Find where the given text appears and provide that cell's center as [x, y] coordinate. 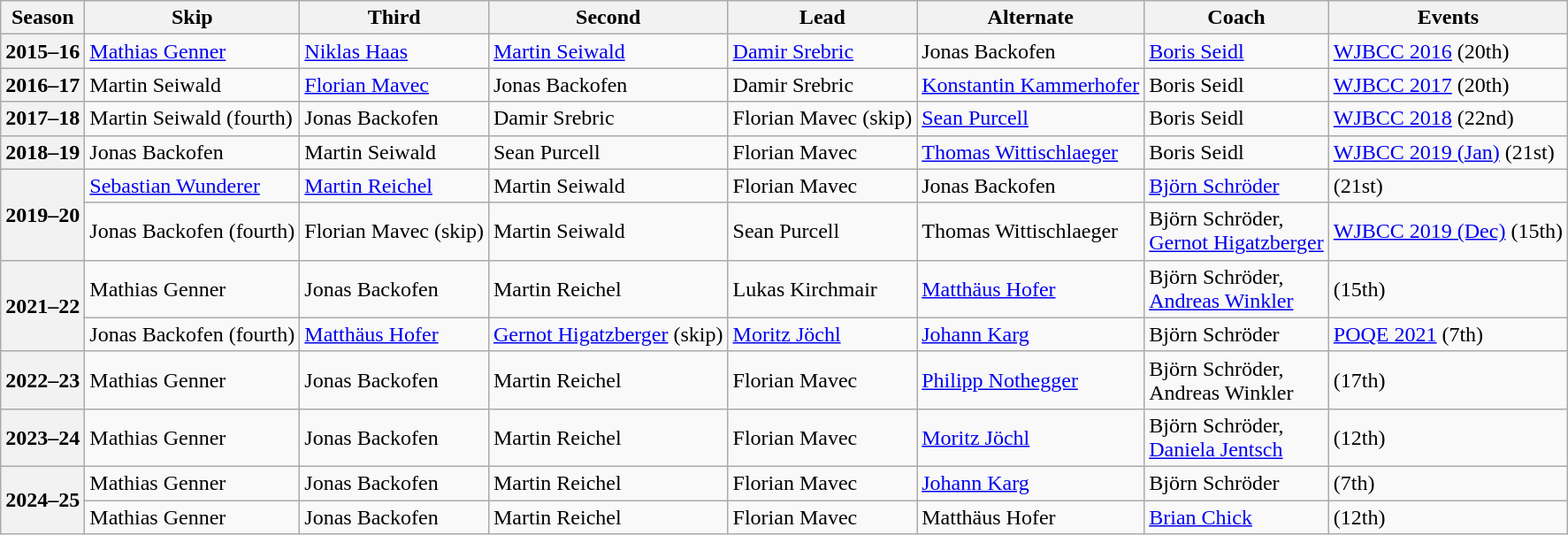
Brian Chick [1236, 517]
Lead [822, 18]
Alternate [1031, 18]
Events [1448, 18]
POQE 2021 (7th) [1448, 334]
(15th) [1448, 288]
2023–24 [42, 437]
Björn Schröder,Daniela Jentsch [1236, 437]
Third [394, 18]
2019–20 [42, 214]
WJBCC 2017 (20th) [1448, 85]
2024–25 [42, 500]
(7th) [1448, 483]
Lukas Kirchmair [822, 288]
Skip [193, 18]
Konstantin Kammerhofer [1031, 85]
Gernot Higatzberger (skip) [608, 334]
2015–16 [42, 51]
2017–18 [42, 118]
2021–22 [42, 306]
Niklas Haas [394, 51]
Philipp Nothegger [1031, 380]
Season [42, 18]
2016–17 [42, 85]
Second [608, 18]
(17th) [1448, 380]
2018–19 [42, 152]
Martin Seiwald (fourth) [193, 118]
WJBCC 2019 (Jan) (21st) [1448, 152]
2022–23 [42, 380]
WJBCC 2019 (Dec) (15th) [1448, 232]
WJBCC 2016 (20th) [1448, 51]
Sebastian Wunderer [193, 186]
WJBCC 2018 (22nd) [1448, 118]
Coach [1236, 18]
(21st) [1448, 186]
Björn Schröder,Gernot Higatzberger [1236, 232]
